Capture the cell that displays the provided text and extract its (x, y) central coordinate. 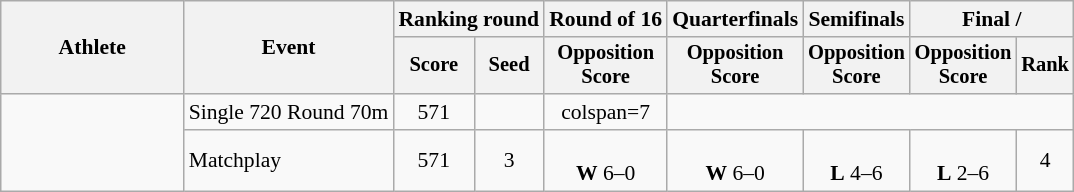
Final / (992, 19)
Round of 16 (606, 19)
3 (509, 160)
Matchplay (289, 160)
L 2–6 (964, 160)
Ranking round (468, 19)
Semifinals (856, 19)
Athlete (92, 48)
4 (1045, 160)
Single 720 Round 70m (289, 112)
Rank (1045, 66)
colspan=7 (606, 112)
L 4–6 (856, 160)
Event (289, 48)
Quarterfinals (735, 19)
Seed (509, 66)
Score (434, 66)
